Capture the cell that displays the provided text and extract its [x, y] central coordinate. 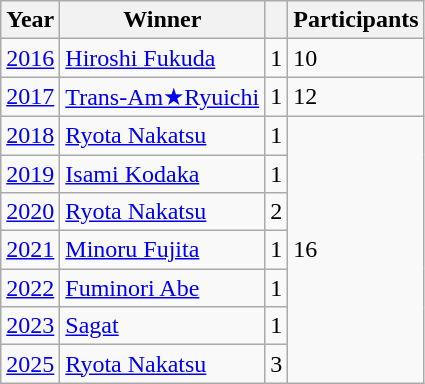
16 [356, 249]
Isami Kodaka [162, 173]
Participants [356, 20]
12 [356, 97]
2018 [30, 135]
Year [30, 20]
Hiroshi Fukuda [162, 58]
2021 [30, 250]
2016 [30, 58]
Minoru Fujita [162, 250]
3 [276, 364]
2019 [30, 173]
2 [276, 212]
Trans-Am★Ryuichi [162, 97]
2022 [30, 288]
10 [356, 58]
Fuminori Abe [162, 288]
Sagat [162, 326]
2023 [30, 326]
Winner [162, 20]
2025 [30, 364]
2017 [30, 97]
2020 [30, 212]
